For the text-containing cell, return its midpoint in [x, y] coordinate format. 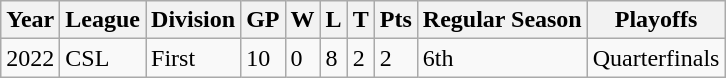
Regular Season [502, 20]
L [334, 20]
GP [263, 20]
First [194, 58]
Pts [396, 20]
10 [263, 58]
W [302, 20]
CSL [103, 58]
Quarterfinals [656, 58]
T [360, 20]
2022 [30, 58]
6th [502, 58]
Year [30, 20]
Division [194, 20]
8 [334, 58]
0 [302, 58]
Playoffs [656, 20]
League [103, 20]
